Provide the (X, Y) coordinate of the cell's center where the given text is located.  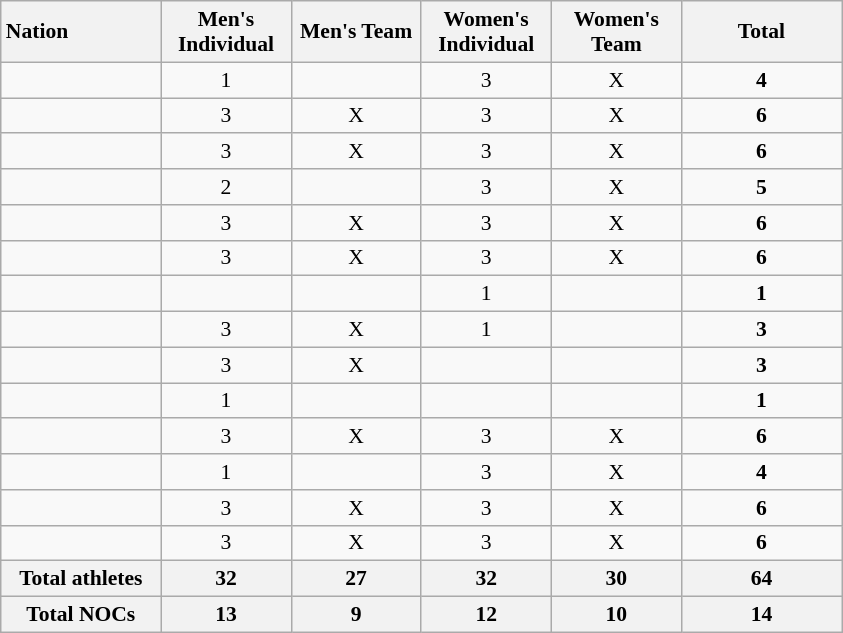
2 (226, 187)
13 (226, 615)
10 (616, 615)
64 (761, 579)
14 (761, 615)
27 (356, 579)
Women's Team (616, 32)
5 (761, 187)
30 (616, 579)
Total athletes (81, 579)
Total (761, 32)
12 (486, 615)
Women's Individual (486, 32)
9 (356, 615)
Total NOCs (81, 615)
Men's Team (356, 32)
Nation (81, 32)
Men's Individual (226, 32)
